Scan for the cell matching the given text and deliver its [x, y] coordinate at center. 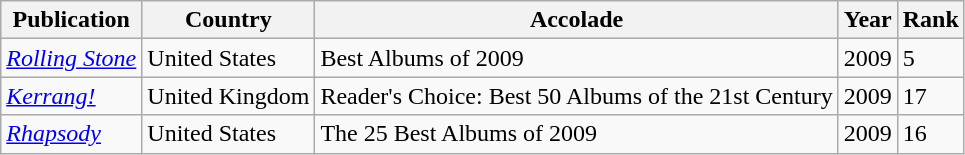
Rhapsody [72, 134]
Best Albums of 2009 [576, 58]
Rank [930, 20]
United Kingdom [228, 96]
Publication [72, 20]
16 [930, 134]
The 25 Best Albums of 2009 [576, 134]
Kerrang! [72, 96]
Rolling Stone [72, 58]
17 [930, 96]
Reader's Choice: Best 50 Albums of the 21st Century [576, 96]
Accolade [576, 20]
Year [868, 20]
5 [930, 58]
Country [228, 20]
